Determine the [x, y] coordinate at the center of the cell enclosing the given text.  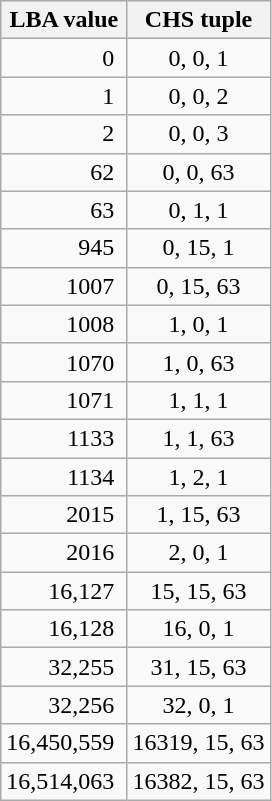
16,514,063 [64, 781]
16,127 [64, 591]
0, 0, 3 [198, 134]
16,450,559 [64, 743]
32, 0, 1 [198, 705]
1008 [64, 324]
1, 2, 1 [198, 477]
1, 15, 63 [198, 515]
945 [64, 248]
1007 [64, 286]
0, 15, 1 [198, 248]
CHS tuple [198, 20]
1134 [64, 477]
1 [64, 96]
2 [64, 134]
LBA value [64, 20]
0, 15, 63 [198, 286]
62 [64, 172]
0 [64, 58]
0, 0, 2 [198, 96]
1, 0, 63 [198, 362]
15, 15, 63 [198, 591]
16319, 15, 63 [198, 743]
1070 [64, 362]
32,256 [64, 705]
1133 [64, 438]
0, 0, 1 [198, 58]
16,128 [64, 629]
63 [64, 210]
1, 1, 63 [198, 438]
2015 [64, 515]
1, 1, 1 [198, 400]
2, 0, 1 [198, 553]
1071 [64, 400]
16, 0, 1 [198, 629]
1, 0, 1 [198, 324]
16382, 15, 63 [198, 781]
31, 15, 63 [198, 667]
2016 [64, 553]
0, 1, 1 [198, 210]
0, 0, 63 [198, 172]
32,255 [64, 667]
